Capture the cell that displays the provided text and extract its [x, y] central coordinate. 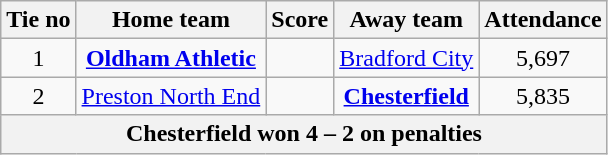
5,697 [543, 58]
Tie no [38, 20]
Home team [171, 20]
Chesterfield [406, 96]
2 [38, 96]
Chesterfield won 4 – 2 on penalties [304, 134]
Preston North End [171, 96]
Score [300, 20]
Attendance [543, 20]
1 [38, 58]
Oldham Athletic [171, 58]
5,835 [543, 96]
Bradford City [406, 58]
Away team [406, 20]
